Return [x, y] of the center of cell containing provided text 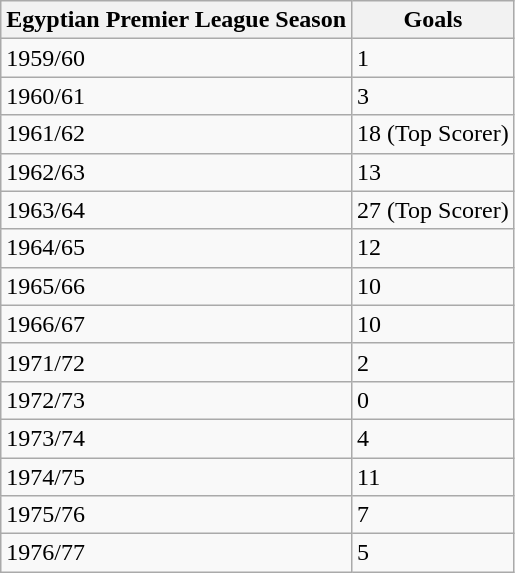
Goals [434, 20]
4 [434, 438]
1960/61 [176, 96]
7 [434, 515]
1971/72 [176, 362]
1963/64 [176, 210]
1972/73 [176, 400]
13 [434, 172]
12 [434, 248]
Egyptian Premier League Season [176, 20]
1965/66 [176, 286]
5 [434, 553]
3 [434, 96]
27 (Top Scorer) [434, 210]
11 [434, 477]
1959/60 [176, 58]
1964/65 [176, 248]
18 (Top Scorer) [434, 134]
1975/76 [176, 515]
2 [434, 362]
1966/67 [176, 324]
1961/62 [176, 134]
1973/74 [176, 438]
1976/77 [176, 553]
1962/63 [176, 172]
1 [434, 58]
0 [434, 400]
1974/75 [176, 477]
